From the cell containing the given text, extract its center point as [X, Y] coordinate. 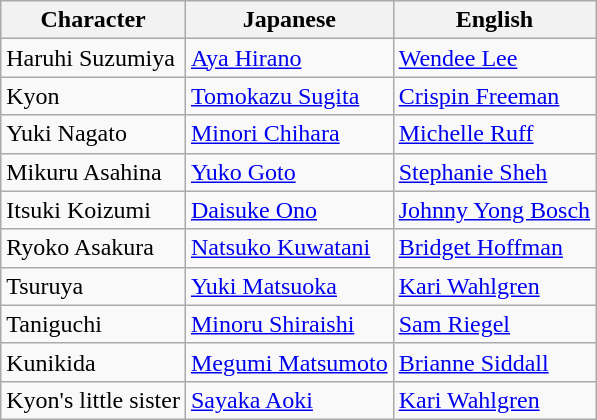
Bridget Hoffman [494, 248]
Sam Riegel [494, 324]
Sayaka Aoki [289, 400]
Wendee Lee [494, 58]
Kyon [94, 96]
Daisuke Ono [289, 210]
Minori Chihara [289, 134]
Character [94, 20]
Yuko Goto [289, 172]
Megumi Matsumoto [289, 362]
Tomokazu Sugita [289, 96]
Stephanie Sheh [494, 172]
Japanese [289, 20]
Johnny Yong Bosch [494, 210]
Kunikida [94, 362]
Natsuko Kuwatani [289, 248]
Minoru Shiraishi [289, 324]
Ryoko Asakura [94, 248]
Taniguchi [94, 324]
Mikuru Asahina [94, 172]
English [494, 20]
Itsuki Koizumi [94, 210]
Haruhi Suzumiya [94, 58]
Crispin Freeman [494, 96]
Aya Hirano [289, 58]
Kyon's little sister [94, 400]
Yuki Matsuoka [289, 286]
Yuki Nagato [94, 134]
Michelle Ruff [494, 134]
Brianne Siddall [494, 362]
Tsuruya [94, 286]
